Capture the cell that displays the provided text and extract its [x, y] central coordinate. 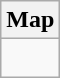
Map [30, 20]
